Extract the [x, y] coordinate from the center of the cell holding the provided text.  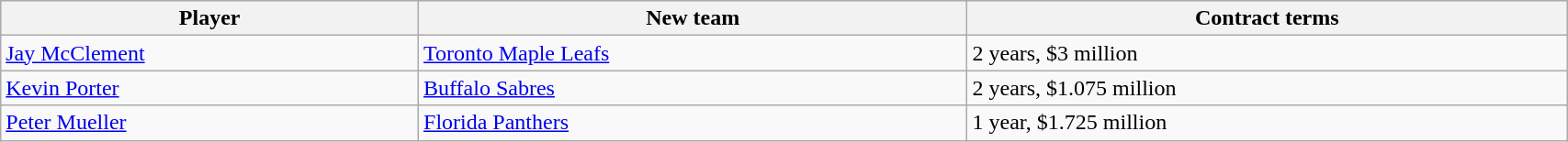
Toronto Maple Leafs [693, 53]
Player [209, 18]
Jay McClement [209, 53]
2 years, $3 million [1268, 53]
New team [693, 18]
Kevin Porter [209, 88]
1 year, $1.725 million [1268, 123]
Peter Mueller [209, 123]
Contract terms [1268, 18]
Buffalo Sabres [693, 88]
Florida Panthers [693, 123]
2 years, $1.075 million [1268, 88]
